Locate the cell with the specified text and output its [X, Y] center coordinate. 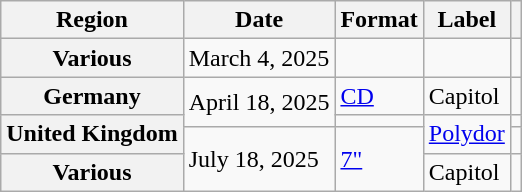
Label [466, 20]
Polydor [466, 134]
7" [379, 158]
March 4, 2025 [259, 58]
April 18, 2025 [259, 102]
Format [379, 20]
Germany [92, 96]
Region [92, 20]
Date [259, 20]
United Kingdom [92, 134]
CD [379, 96]
July 18, 2025 [259, 158]
